Search for the cell housing the specified text and yield its (X, Y) center coordinate. 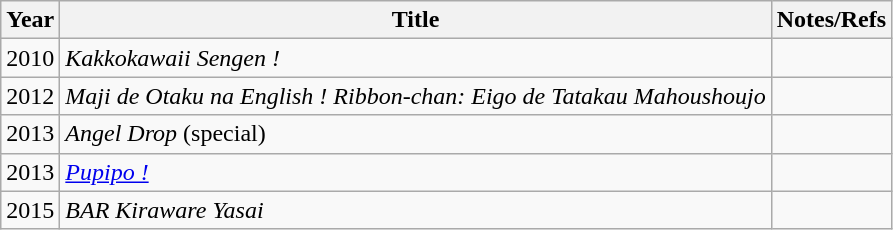
Title (416, 20)
BAR Kiraware Yasai (416, 210)
Pupipo ! (416, 172)
Notes/Refs (831, 20)
2012 (30, 96)
Year (30, 20)
Angel Drop (special) (416, 134)
Maji de Otaku na English ! Ribbon-chan: Eigo de Tatakau Mahoushoujo (416, 96)
Kakkokawaii Sengen ! (416, 58)
2010 (30, 58)
2015 (30, 210)
